Detect which cell encompasses the target text, then output its (x, y) center coordinate. 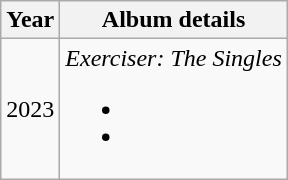
Album details (174, 20)
Exerciser: The Singles (174, 109)
2023 (30, 109)
Year (30, 20)
